Pinpoint the cell where the given text exists, returning its (x, y) midpoint coordinate. 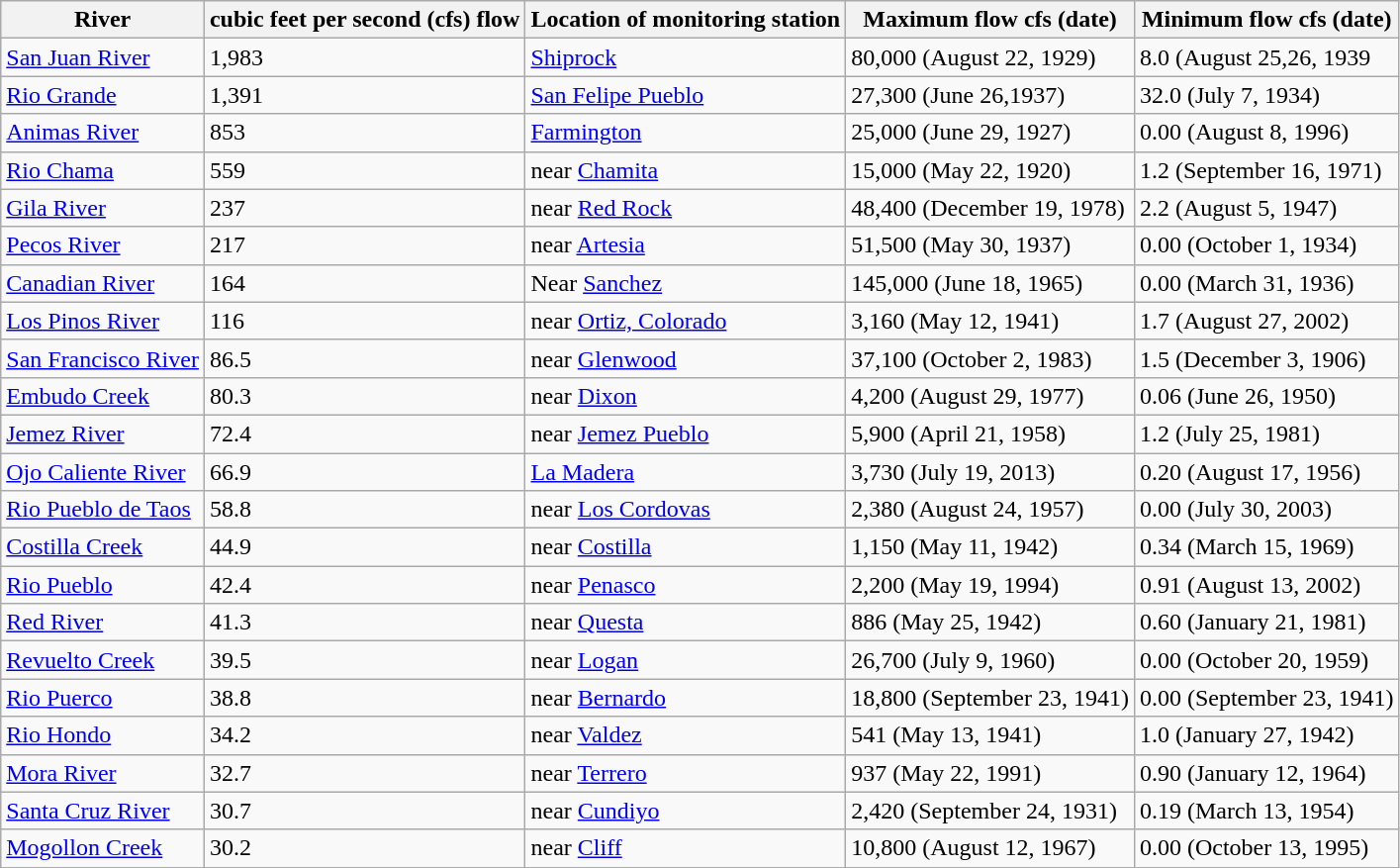
42.4 (364, 585)
37,100 (October 2, 1983) (990, 358)
853 (364, 133)
32.0 (July 7, 1934) (1266, 95)
34.2 (364, 735)
30.2 (364, 848)
0.06 (June 26, 1950) (1266, 396)
near Artesia (686, 245)
2,420 (September 24, 1931) (990, 811)
San Juan River (103, 57)
0.91 (August 13, 2002) (1266, 585)
116 (364, 321)
near Los Cordovas (686, 510)
near Glenwood (686, 358)
Minimum flow cfs (date) (1266, 20)
0.20 (August 17, 1956) (1266, 472)
Rio Hondo (103, 735)
1.0 (January 27, 1942) (1266, 735)
Revuelto Creek (103, 660)
Mora River (103, 773)
937 (May 22, 1991) (990, 773)
0.34 (March 15, 1969) (1266, 547)
Los Pinos River (103, 321)
2,200 (May 19, 1994) (990, 585)
1.7 (August 27, 2002) (1266, 321)
25,000 (June 29, 1927) (990, 133)
Jemez River (103, 434)
0.00 (March 31, 1936) (1266, 283)
cubic feet per second (cfs) flow (364, 20)
1,150 (May 11, 1942) (990, 547)
559 (364, 170)
near Ortiz, Colorado (686, 321)
near Terrero (686, 773)
10,800 (August 12, 1967) (990, 848)
La Madera (686, 472)
80.3 (364, 396)
58.8 (364, 510)
Rio Grande (103, 95)
Maximum flow cfs (date) (990, 20)
River (103, 20)
41.3 (364, 623)
Location of monitoring station (686, 20)
1,391 (364, 95)
164 (364, 283)
4,200 (August 29, 1977) (990, 396)
15,000 (May 22, 1920) (990, 170)
Rio Pueblo (103, 585)
Rio Puerco (103, 698)
near Bernardo (686, 698)
near Chamita (686, 170)
3,730 (July 19, 2013) (990, 472)
0.19 (March 13, 1954) (1266, 811)
0.00 (September 23, 1941) (1266, 698)
Pecos River (103, 245)
near Questa (686, 623)
0.60 (January 21, 1981) (1266, 623)
145,000 (June 18, 1965) (990, 283)
0.00 (October 13, 1995) (1266, 848)
27,300 (June 26,1937) (990, 95)
541 (May 13, 1941) (990, 735)
Rio Pueblo de Taos (103, 510)
3,160 (May 12, 1941) (990, 321)
Red River (103, 623)
5,900 (April 21, 1958) (990, 434)
0.00 (August 8, 1996) (1266, 133)
237 (364, 208)
26,700 (July 9, 1960) (990, 660)
18,800 (September 23, 1941) (990, 698)
217 (364, 245)
near Cliff (686, 848)
near Valdez (686, 735)
near Penasco (686, 585)
66.9 (364, 472)
near Cundiyo (686, 811)
8.0 (August 25,26, 1939 (1266, 57)
San Felipe Pueblo (686, 95)
886 (May 25, 1942) (990, 623)
86.5 (364, 358)
51,500 (May 30, 1937) (990, 245)
Animas River (103, 133)
Farmington (686, 133)
80,000 (August 22, 1929) (990, 57)
0.90 (January 12, 1964) (1266, 773)
38.8 (364, 698)
0.00 (October 20, 1959) (1266, 660)
Gila River (103, 208)
near Red Rock (686, 208)
near Jemez Pueblo (686, 434)
Santa Cruz River (103, 811)
39.5 (364, 660)
0.00 (July 30, 2003) (1266, 510)
30.7 (364, 811)
near Logan (686, 660)
Canadian River (103, 283)
Mogollon Creek (103, 848)
2,380 (August 24, 1957) (990, 510)
2.2 (August 5, 1947) (1266, 208)
72.4 (364, 434)
near Costilla (686, 547)
48,400 (December 19, 1978) (990, 208)
Shiprock (686, 57)
near Dixon (686, 396)
Embudo Creek (103, 396)
Ojo Caliente River (103, 472)
Rio Chama (103, 170)
1.2 (July 25, 1981) (1266, 434)
1,983 (364, 57)
San Francisco River (103, 358)
1.5 (December 3, 1906) (1266, 358)
Costilla Creek (103, 547)
44.9 (364, 547)
0.00 (October 1, 1934) (1266, 245)
32.7 (364, 773)
1.2 (September 16, 1971) (1266, 170)
Near Sanchez (686, 283)
